Return the (X, Y) coordinate for the center point of the cell that contains the specified text.  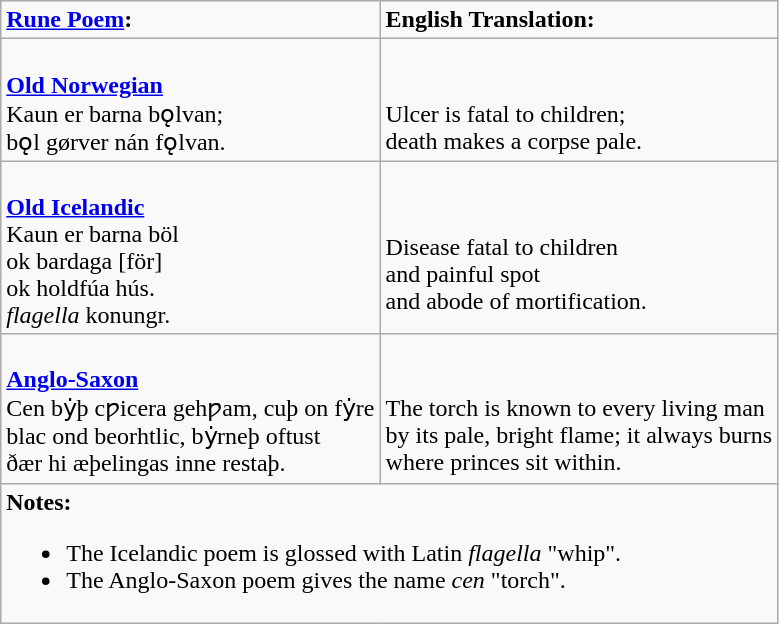
English Translation: (579, 20)
Rune Poem: (190, 20)
Anglo-Saxon Cen bẏþ cƿicera gehƿam, cuþ on fẏre blac ond beorhtlic, bẏrneþ oftust ðær hi æþelingas inne restaþ. (190, 408)
Disease fatal to children and painful spot and abode of mortification. (579, 248)
Ulcer is fatal to children; death makes a corpse pale. (579, 100)
The torch is known to every living man by its pale, bright flame; it always burns where princes sit within. (579, 408)
Old Norwegian Kaun er barna bǫlvan; bǫl gørver nán fǫlvan. (190, 100)
Old Icelandic Kaun er barna böl ok bardaga [för] ok holdfúa hús. flagella konungr. (190, 248)
Notes:The Icelandic poem is glossed with Latin flagella "whip".The Anglo-Saxon poem gives the name cen "torch". (390, 553)
